Scan for the cell matching the given text and deliver its (x, y) coordinate at center. 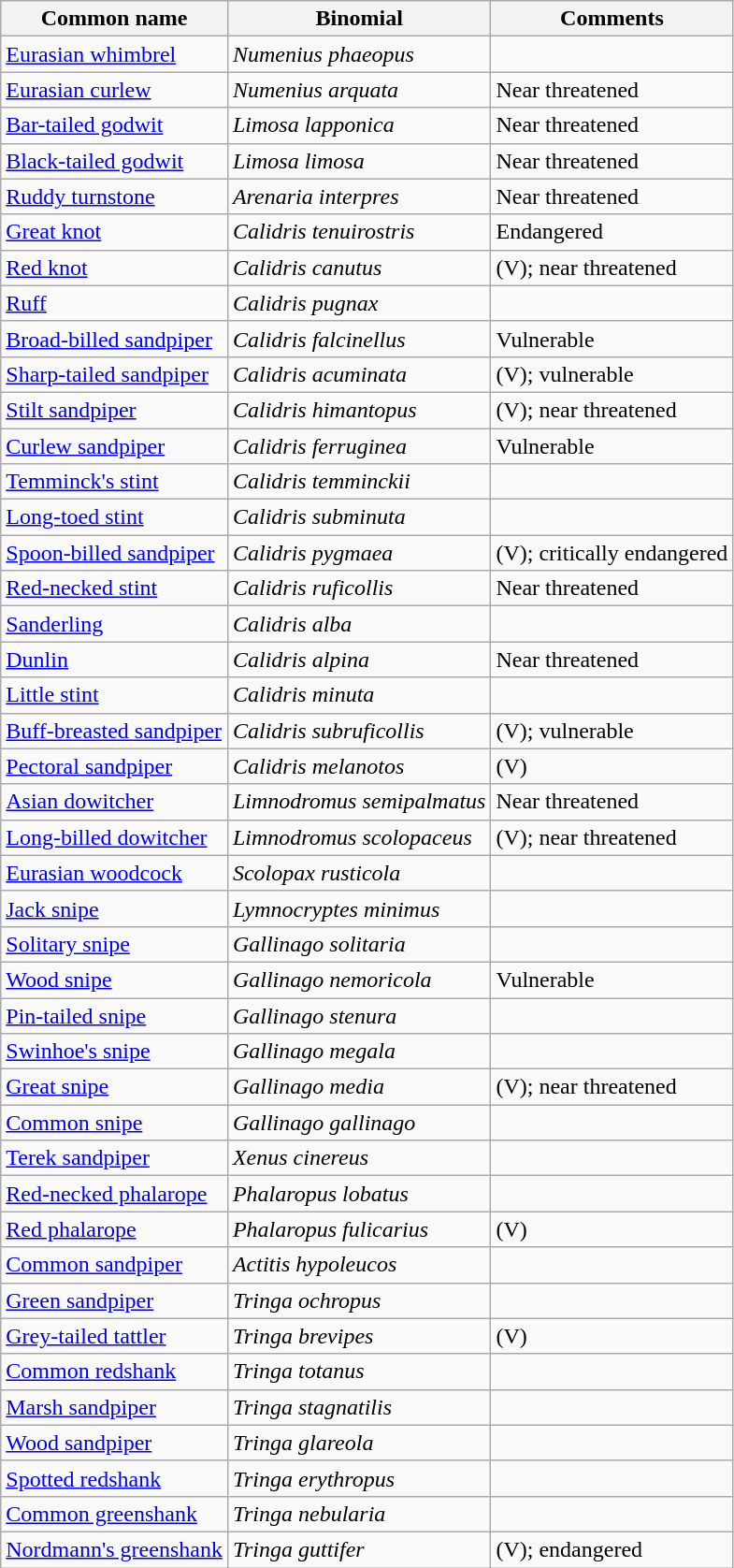
Swinhoe's snipe (114, 1052)
Gallinago megala (359, 1052)
Numenius arquata (359, 90)
Common greenshank (114, 1514)
Calidris canutus (359, 268)
Tringa stagnatilis (359, 1407)
Green sandpiper (114, 1300)
Calidris himantopus (359, 410)
Sharp-tailed sandpiper (114, 374)
Eurasian woodcock (114, 873)
Tringa erythropus (359, 1478)
Grey-tailed tattler (114, 1336)
Eurasian whimbrel (114, 54)
Gallinago solitaria (359, 944)
Red phalarope (114, 1229)
Asian dowitcher (114, 802)
Gallinago nemoricola (359, 980)
Calidris pygmaea (359, 553)
Tringa totanus (359, 1372)
Curlew sandpiper (114, 446)
Common sandpiper (114, 1265)
Calidris temminckii (359, 482)
Nordmann's greenshank (114, 1549)
Actitis hypoleucos (359, 1265)
Buff-breasted sandpiper (114, 731)
Calidris melanotos (359, 766)
Common redshank (114, 1372)
Little stint (114, 695)
Black-tailed godwit (114, 161)
Wood snipe (114, 980)
Calidris subruficollis (359, 731)
Limosa lapponica (359, 125)
Ruff (114, 303)
Comments (612, 19)
Temminck's stint (114, 482)
Numenius phaeopus (359, 54)
Tringa brevipes (359, 1336)
Stilt sandpiper (114, 410)
Tringa nebularia (359, 1514)
Calidris ruficollis (359, 588)
Bar-tailed godwit (114, 125)
Ruddy turnstone (114, 196)
Great snipe (114, 1087)
Terek sandpiper (114, 1158)
Limnodromus semipalmatus (359, 802)
Eurasian curlew (114, 90)
Calidris alpina (359, 660)
Sanderling (114, 624)
Calidris alba (359, 624)
Gallinago gallinago (359, 1123)
Red knot (114, 268)
(V); endangered (612, 1549)
Broad-billed sandpiper (114, 339)
Dunlin (114, 660)
Calidris pugnax (359, 303)
Long-toed stint (114, 517)
(V); critically endangered (612, 553)
Lymnocryptes minimus (359, 908)
Solitary snipe (114, 944)
Scolopax rusticola (359, 873)
Gallinago media (359, 1087)
Calidris tenuirostris (359, 232)
Binomial (359, 19)
Spotted redshank (114, 1478)
Pectoral sandpiper (114, 766)
Limosa limosa (359, 161)
Calidris minuta (359, 695)
Gallinago stenura (359, 1015)
Common name (114, 19)
Endangered (612, 232)
Common snipe (114, 1123)
Phalaropus fulicarius (359, 1229)
Tringa glareola (359, 1443)
Red-necked phalarope (114, 1194)
Tringa guttifer (359, 1549)
Arenaria interpres (359, 196)
Limnodromus scolopaceus (359, 837)
Great knot (114, 232)
Wood sandpiper (114, 1443)
Pin-tailed snipe (114, 1015)
Calidris subminuta (359, 517)
Spoon-billed sandpiper (114, 553)
Red-necked stint (114, 588)
Jack snipe (114, 908)
Calidris falcinellus (359, 339)
Xenus cinereus (359, 1158)
Calidris ferruginea (359, 446)
Long-billed dowitcher (114, 837)
Phalaropus lobatus (359, 1194)
Tringa ochropus (359, 1300)
Calidris acuminata (359, 374)
Marsh sandpiper (114, 1407)
